Provide the [x, y] coordinate of the cell's center where the given text is located.  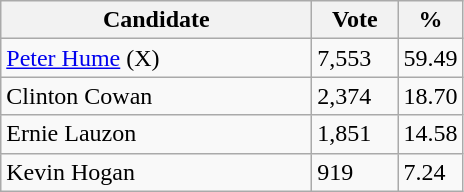
7,553 [355, 58]
Ernie Lauzon [156, 134]
Peter Hume (X) [156, 58]
59.49 [430, 58]
1,851 [355, 134]
18.70 [430, 96]
Vote [355, 20]
7.24 [430, 172]
2,374 [355, 96]
Clinton Cowan [156, 96]
919 [355, 172]
14.58 [430, 134]
% [430, 20]
Candidate [156, 20]
Kevin Hogan [156, 172]
